Extract the [X, Y] coordinate from the center of the cell holding the provided text.  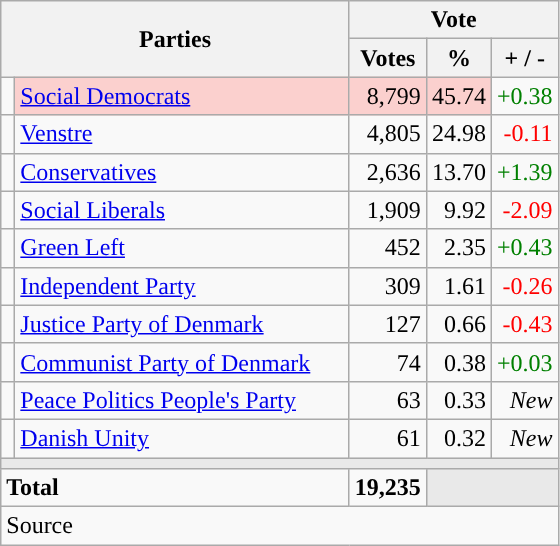
Danish Unity [182, 438]
452 [388, 248]
Total [176, 488]
63 [388, 400]
45.74 [458, 96]
74 [388, 362]
0.66 [458, 324]
1.61 [458, 286]
+0.03 [524, 362]
2,636 [388, 172]
% [458, 58]
Justice Party of Denmark [182, 324]
Social Liberals [182, 210]
309 [388, 286]
+0.38 [524, 96]
Votes [388, 58]
Independent Party [182, 286]
Conservatives [182, 172]
+1.39 [524, 172]
Vote [454, 20]
-0.11 [524, 134]
24.98 [458, 134]
0.32 [458, 438]
8,799 [388, 96]
0.33 [458, 400]
Venstre [182, 134]
-0.43 [524, 324]
127 [388, 324]
Peace Politics People's Party [182, 400]
2.35 [458, 248]
Parties [176, 39]
Green Left [182, 248]
-0.26 [524, 286]
1,909 [388, 210]
Social Democrats [182, 96]
4,805 [388, 134]
-2.09 [524, 210]
13.70 [458, 172]
9.92 [458, 210]
+ / - [524, 58]
19,235 [388, 488]
Source [280, 526]
Communist Party of Denmark [182, 362]
0.38 [458, 362]
61 [388, 438]
+0.43 [524, 248]
